Search for the cell housing the specified text and yield its [x, y] center coordinate. 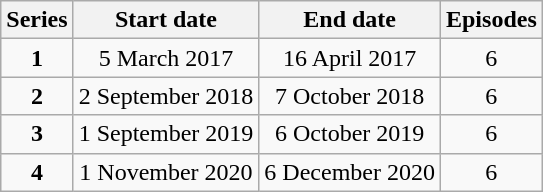
3 [37, 134]
4 [37, 172]
Series [37, 20]
Episodes [491, 20]
6 October 2019 [350, 134]
6 December 2020 [350, 172]
1 September 2019 [166, 134]
5 March 2017 [166, 58]
1 November 2020 [166, 172]
End date [350, 20]
2 [37, 96]
2 September 2018 [166, 96]
16 April 2017 [350, 58]
Start date [166, 20]
1 [37, 58]
7 October 2018 [350, 96]
